Scan for the cell matching the given text and deliver its (X, Y) coordinate at center. 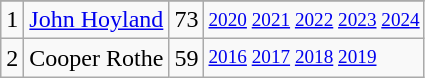
John Hoyland (96, 20)
2016 2017 2018 2019 (314, 58)
1 (12, 20)
2 (12, 58)
59 (186, 58)
2020 2021 2022 2023 2024 (314, 20)
Cooper Rothe (96, 58)
73 (186, 20)
